Determine the (X, Y) coordinate at the center of the cell enclosing the given text.  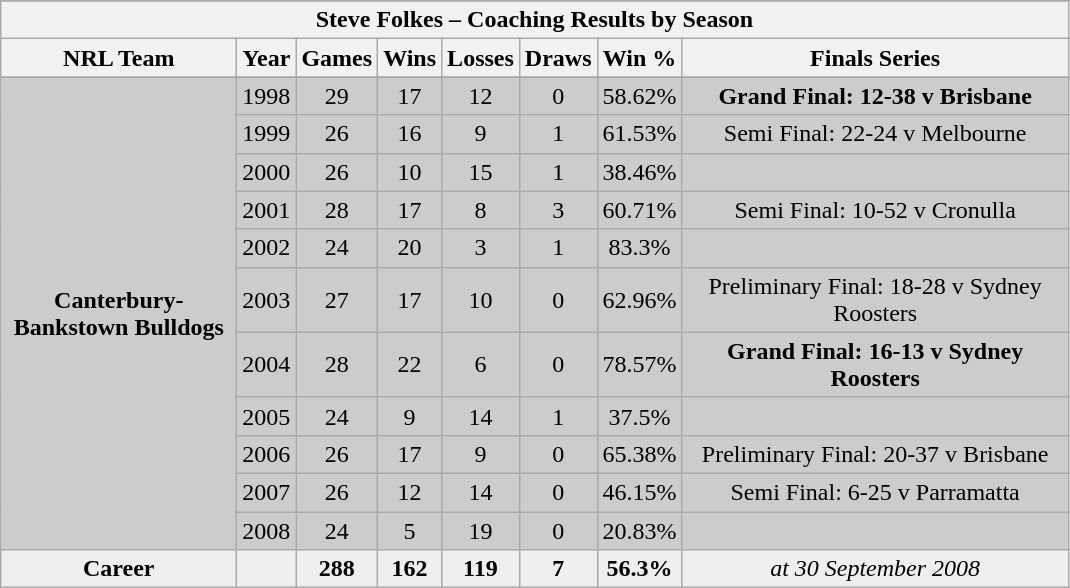
Preliminary Final: 18-28 v Sydney Roosters (875, 300)
2008 (266, 531)
58.62% (640, 96)
2003 (266, 300)
Losses (481, 58)
NRL Team (119, 58)
15 (481, 172)
2005 (266, 416)
56.3% (640, 569)
19 (481, 531)
27 (337, 300)
20 (410, 248)
46.15% (640, 492)
Wins (410, 58)
37.5% (640, 416)
16 (410, 134)
1999 (266, 134)
119 (481, 569)
2006 (266, 454)
8 (481, 210)
Grand Final: 12-38 v Brisbane (875, 96)
Semi Final: 22-24 v Melbourne (875, 134)
7 (558, 569)
38.46% (640, 172)
288 (337, 569)
Steve Folkes – Coaching Results by Season (534, 20)
at 30 September 2008 (875, 569)
Career (119, 569)
Win % (640, 58)
2001 (266, 210)
6 (481, 364)
29 (337, 96)
2007 (266, 492)
Grand Final: 16-13 v Sydney Roosters (875, 364)
Semi Final: 6-25 v Parramatta (875, 492)
Preliminary Final: 20-37 v Brisbane (875, 454)
62.96% (640, 300)
Draws (558, 58)
1998 (266, 96)
2002 (266, 248)
78.57% (640, 364)
65.38% (640, 454)
2004 (266, 364)
60.71% (640, 210)
Year (266, 58)
Canterbury-Bankstown Bulldogs (119, 314)
Semi Final: 10-52 v Cronulla (875, 210)
Games (337, 58)
61.53% (640, 134)
Finals Series (875, 58)
20.83% (640, 531)
83.3% (640, 248)
162 (410, 569)
5 (410, 531)
22 (410, 364)
2000 (266, 172)
